Identify which cell holds the provided text, then report its [X, Y] central coordinate. 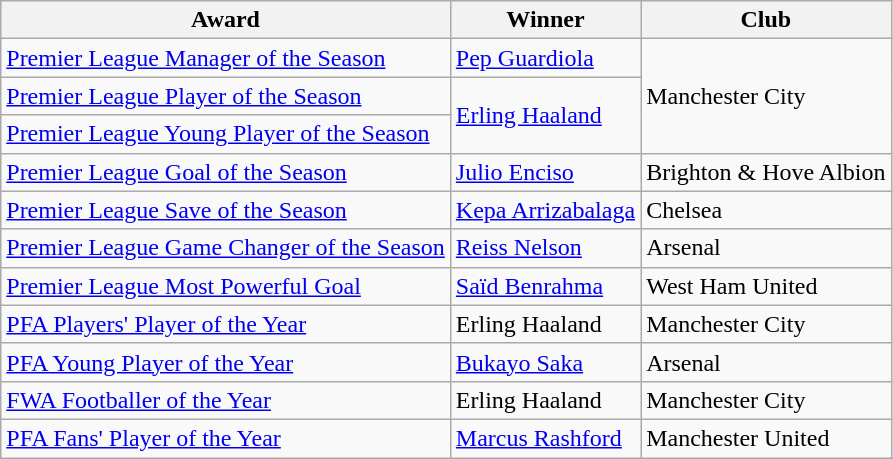
West Ham United [766, 286]
Bukayo Saka [545, 362]
Chelsea [766, 210]
Manchester United [766, 438]
Brighton & Hove Albion [766, 172]
PFA Young Player of the Year [226, 362]
Pep Guardiola [545, 58]
PFA Players' Player of the Year [226, 324]
Premier League Manager of the Season [226, 58]
Premier League Game Changer of the Season [226, 248]
Premier League Save of the Season [226, 210]
Premier League Player of the Season [226, 96]
Saïd Benrahma [545, 286]
Premier League Most Powerful Goal [226, 286]
Kepa Arrizabalaga [545, 210]
FWA Footballer of the Year [226, 400]
PFA Fans' Player of the Year [226, 438]
Premier League Goal of the Season [226, 172]
Award [226, 20]
Julio Enciso [545, 172]
Premier League Young Player of the Season [226, 134]
Club [766, 20]
Winner [545, 20]
Marcus Rashford [545, 438]
Reiss Nelson [545, 248]
